Return [X, Y] of the center of cell containing provided text 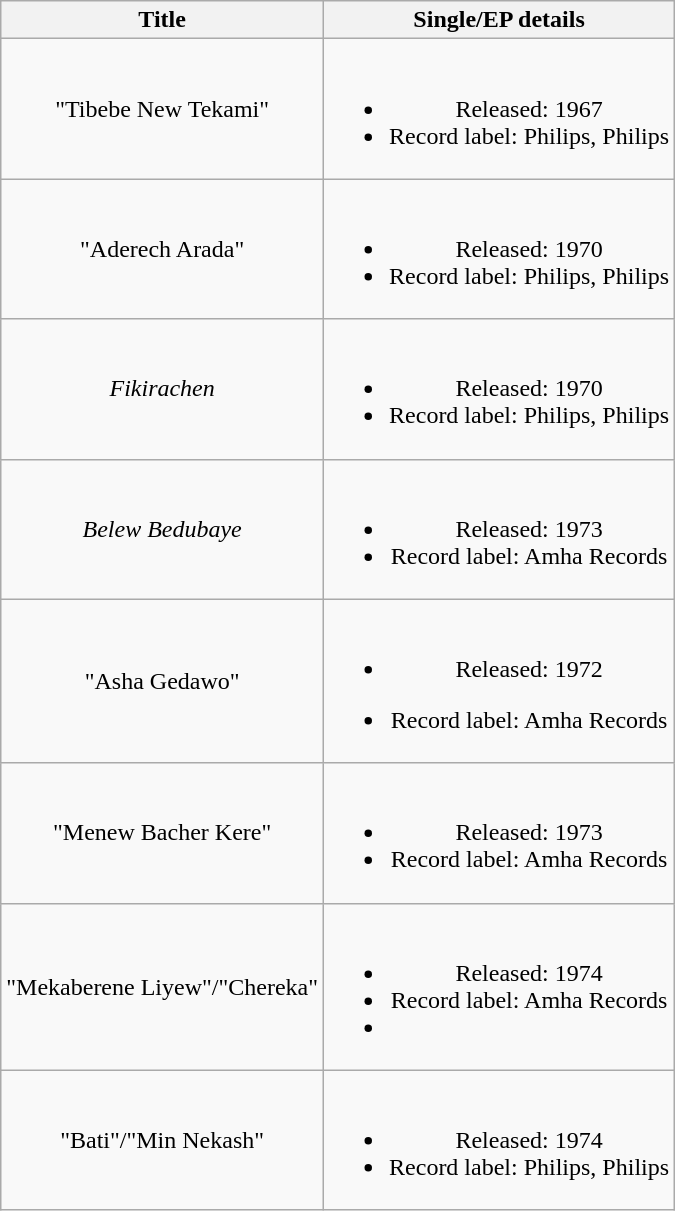
Released: 1974Record label: Philips, Philips [500, 1140]
Released: 1972Record label: Amha Records [500, 681]
Released: 1974Record label: Amha Records [500, 986]
"Bati"/"Min Nekash" [162, 1140]
"Mekaberene Liyew"/"Chereka" [162, 986]
"Tibebe New Tekami" [162, 109]
Single/EP details [500, 20]
Title [162, 20]
Fikirachen [162, 389]
"Asha Gedawo" [162, 681]
Released: 1967Record label: Philips, Philips [500, 109]
Belew Bedubaye [162, 529]
"Menew Bacher Kere" [162, 833]
"Aderech Arada" [162, 249]
